Determine the (x, y) coordinate at the center of the cell enclosing the given text.  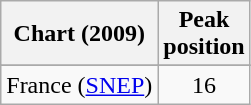
16 (204, 85)
Chart (2009) (80, 34)
France (SNEP) (80, 85)
Peakposition (204, 34)
